Determine the (x, y) coordinate at the center of the cell enclosing the given text.  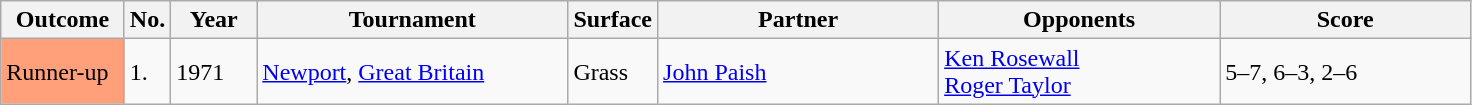
Newport, Great Britain (412, 72)
Partner (798, 20)
Ken Rosewall Roger Taylor (1080, 72)
John Paish (798, 72)
Year (214, 20)
1. (147, 72)
1971 (214, 72)
Tournament (412, 20)
No. (147, 20)
5–7, 6–3, 2–6 (1346, 72)
Outcome (63, 20)
Surface (613, 20)
Grass (613, 72)
Opponents (1080, 20)
Score (1346, 20)
Runner-up (63, 72)
